Extract the [X, Y] coordinate from the center of the cell holding the provided text.  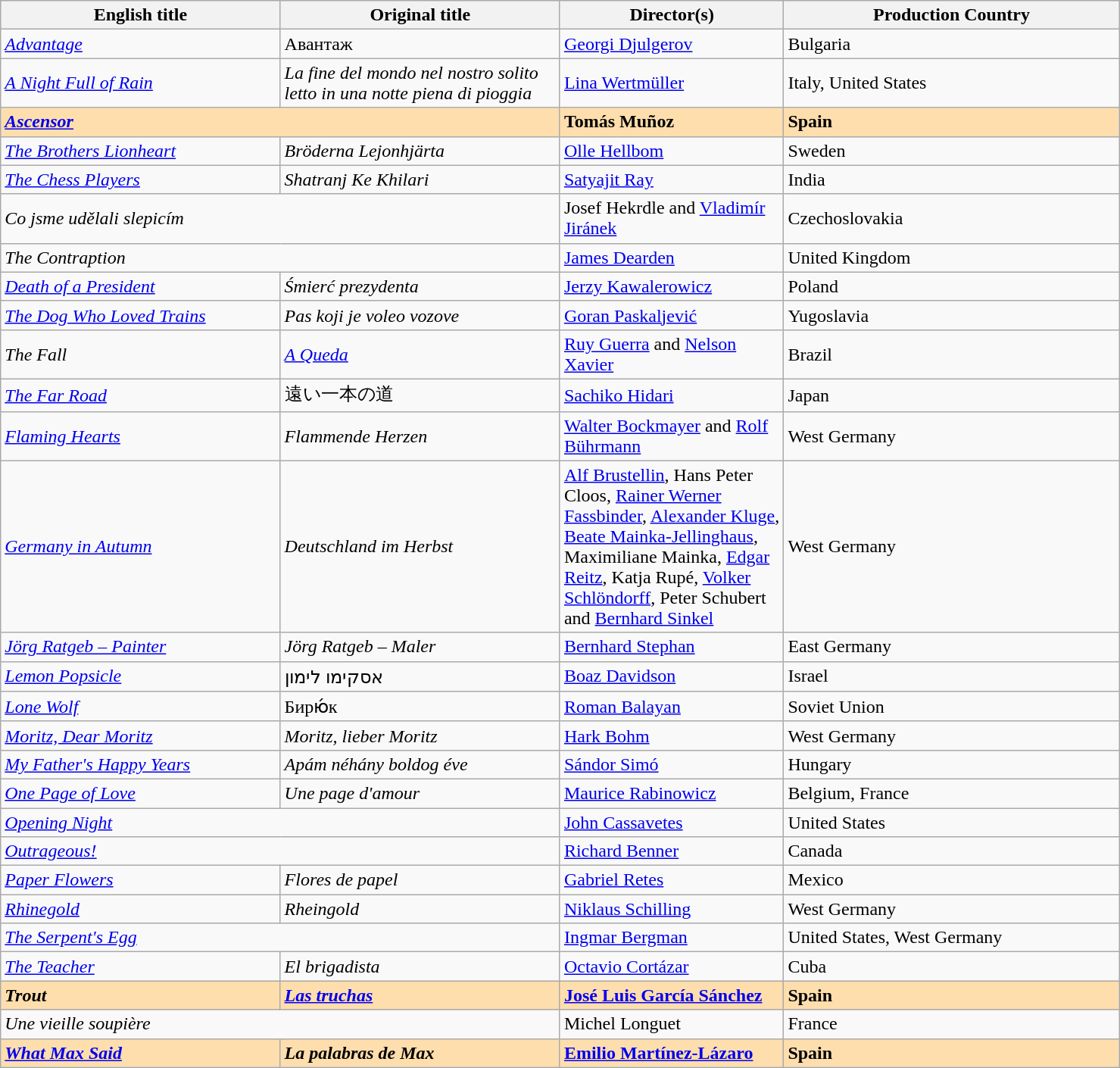
Jörg Ratgeb – Painter [141, 647]
Czechoslovakia [951, 218]
Rheingold [420, 909]
United Kingdom [951, 258]
Sweden [951, 151]
La fine del mondo nel nostro solito letto in una notte piena di pioggia [420, 83]
Sachiko Hidari [671, 395]
אסקימו לימון [420, 676]
Moritz, lieber Moritz [420, 735]
India [951, 180]
Emilio Martínez-Lázaro [671, 1053]
Death of a President [141, 286]
The Contraption [280, 258]
Opening Night [280, 822]
Lemon Popsicle [141, 676]
Soviet Union [951, 707]
Pas koji je voleo vozove [420, 315]
Boaz Davidson [671, 676]
A Queda [420, 354]
José Luis García Sánchez [671, 995]
The Fall [141, 354]
Japan [951, 395]
United States [951, 822]
The Far Road [141, 395]
Production Country [951, 15]
East Germany [951, 647]
Bulgaria [951, 44]
Sándor Simó [671, 764]
Germany in Autumn [141, 547]
Lone Wolf [141, 707]
Авантаж [420, 44]
Outrageous! [280, 851]
Apám néhány boldog éve [420, 764]
Josef Hekrdle and Vladimír Jiránek [671, 218]
Niklaus Schilling [671, 909]
Goran Paskaljević [671, 315]
Yugoslavia [951, 315]
Michel Longuet [671, 1024]
Satyajit Ray [671, 180]
Flaming Hearts [141, 436]
Moritz, Dear Moritz [141, 735]
One Page of Love [141, 793]
Бирю́к [420, 707]
遠い一本の道 [420, 395]
Director(s) [671, 15]
Ruy Guerra and Nelson Xavier [671, 354]
The Dog Who Loved Trains [141, 315]
Roman Balayan [671, 707]
The Serpent's Egg [280, 938]
Hark Bohm [671, 735]
Italy, United States [951, 83]
Cuba [951, 967]
Paper Flowers [141, 880]
The Teacher [141, 967]
Une vieille soupière [280, 1024]
Flores de papel [420, 880]
Une page d'amour [420, 793]
Georgi Djulgerov [671, 44]
James Dearden [671, 258]
Brazil [951, 354]
Lina Wertmüller [671, 83]
Ascensor [280, 122]
France [951, 1024]
Hungary [951, 764]
Śmierć prezydenta [420, 286]
Co jsme udělali slepicím [280, 218]
Bernhard Stephan [671, 647]
United States, West Germany [951, 938]
Original title [420, 15]
El brigadista [420, 967]
Ingmar Bergman [671, 938]
Maurice Rabinowicz [671, 793]
Jörg Ratgeb – Maler [420, 647]
The Chess Players [141, 180]
Mexico [951, 880]
English title [141, 15]
Bröderna Lejonhjärta [420, 151]
Israel [951, 676]
Jerzy Kawalerowicz [671, 286]
A Night Full of Rain [141, 83]
John Cassavetes [671, 822]
Octavio Cortázar [671, 967]
La palabras de Max [420, 1053]
Gabriel Retes [671, 880]
What Max Said [141, 1053]
Richard Benner [671, 851]
Tomás Muñoz [671, 122]
Rhinegold [141, 909]
Poland [951, 286]
Olle Hellbom [671, 151]
Trout [141, 995]
Flammende Herzen [420, 436]
Advantage [141, 44]
Shatranj Ke Khilari [420, 180]
Las truchas [420, 995]
Deutschland im Herbst [420, 547]
Walter Bockmayer and Rolf Bührmann [671, 436]
Belgium, France [951, 793]
The Brothers Lionheart [141, 151]
My Father's Happy Years [141, 764]
Canada [951, 851]
